Detect which cell encompasses the target text, then output its (x, y) center coordinate. 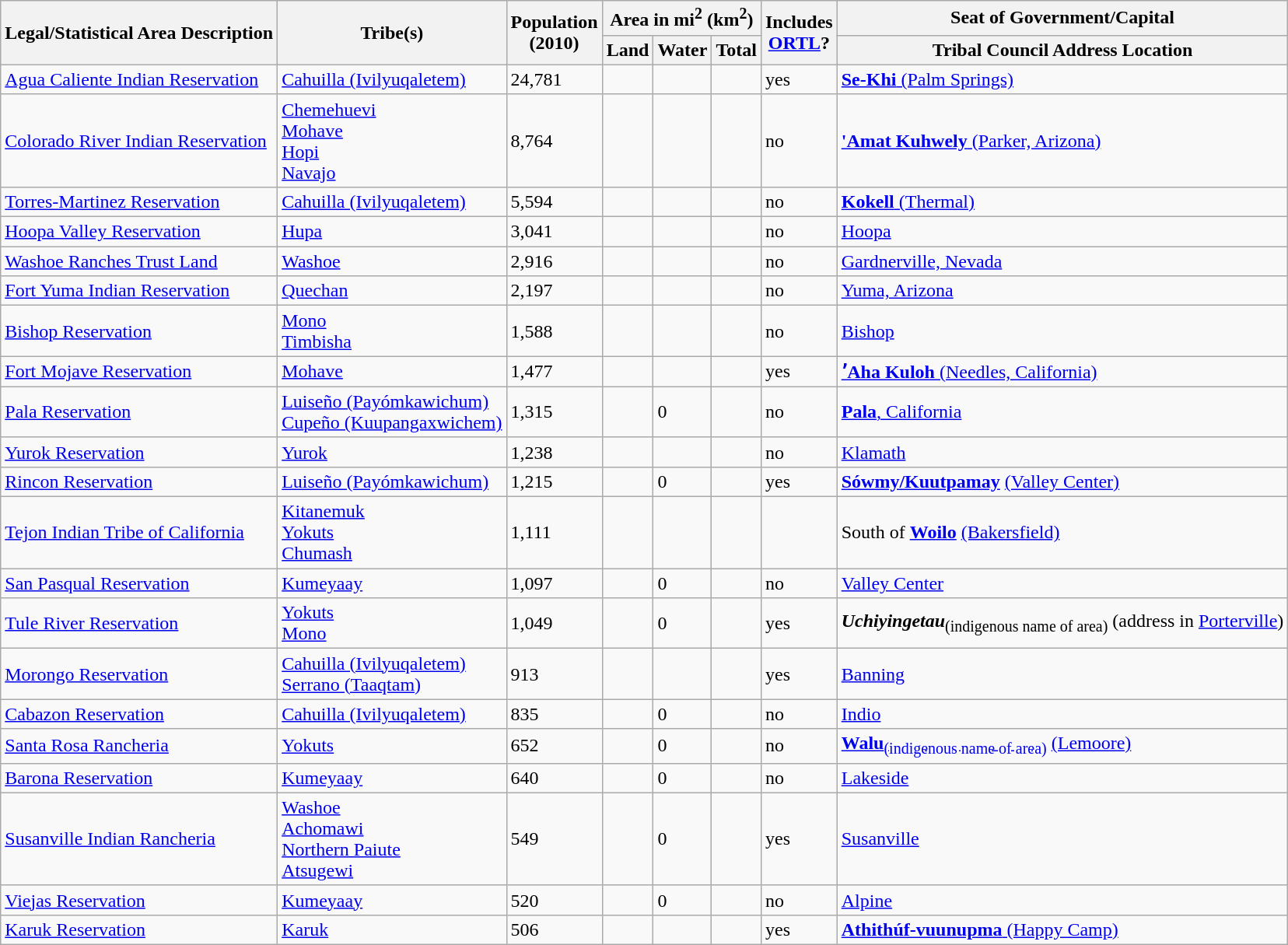
Athithúf-vuunupma (Happy Camp) (1062, 929)
549 (554, 838)
Uchiyingetau(indigenous name of area) (address in Porterville) (1062, 624)
Kokell (Thermal) (1062, 201)
835 (554, 714)
Colorado River Indian Reservation (139, 140)
Karuk (392, 929)
Population(2010) (554, 33)
652 (554, 746)
Susanville (1062, 838)
South of Woilo (Bakersfield) (1062, 533)
Santa Rosa Rancheria (139, 746)
Yurok Reservation (139, 452)
Lakeside (1062, 778)
Tribe(s) (392, 33)
1,097 (554, 583)
Mohave (392, 372)
Area in mi2 (km2) (681, 19)
Hoopa Valley Reservation (139, 232)
506 (554, 929)
1,111 (554, 533)
2,197 (554, 291)
Torres-Martinez Reservation (139, 201)
WashoeAchomawiNorthern PaiuteAtsugewi (392, 838)
IncludesORTL? (799, 33)
Se-Khi (Palm Springs) (1062, 79)
Cabazon Reservation (139, 714)
YokutsMono (392, 624)
Tribal Council Address Location (1062, 50)
KitanemukYokutsChumash (392, 533)
Legal/Statistical Area Description (139, 33)
1,238 (554, 452)
Pala Reservation (139, 412)
Tejon Indian Tribe of California (139, 533)
Indio (1062, 714)
1,477 (554, 372)
1,215 (554, 481)
Klamath (1062, 452)
Susanville Indian Rancheria (139, 838)
3,041 (554, 232)
Seat of Government/Capital (1062, 19)
Fort Mojave Reservation (139, 372)
Land (628, 50)
Bishop Reservation (139, 331)
Cahuilla (Ivilyuqaletem)Serrano (Taaqtam) (392, 674)
24,781 (554, 79)
Hupa (392, 232)
Sówmy/Kuutpamay (Valley Center) (1062, 481)
MonoTimbisha (392, 331)
Pala, California (1062, 412)
Valley Center (1062, 583)
'Amat Kuhwely (Parker, Arizona) (1062, 140)
Water (683, 50)
Washoe (392, 261)
Viejas Reservation (139, 900)
Banning (1062, 674)
Quechan (392, 291)
Luiseño (Payómkawichum) (392, 481)
Washoe Ranches Trust Land (139, 261)
2,916 (554, 261)
Fort Yuma Indian Reservation (139, 291)
Alpine (1062, 900)
Barona Reservation (139, 778)
ChemehueviMohaveHopiNavajo (392, 140)
640 (554, 778)
Total (737, 50)
Luiseño (Payómkawichum)Cupeño (Kuupangaxwichem) (392, 412)
Agua Caliente Indian Reservation (139, 79)
5,594 (554, 201)
San Pasqual Reservation (139, 583)
Yurok (392, 452)
Gardnerville, Nevada (1062, 261)
Rincon Reservation (139, 481)
8,764 (554, 140)
Morongo Reservation (139, 674)
Karuk Reservation (139, 929)
1,315 (554, 412)
ʼAha Kuloh (Needles, California) (1062, 372)
Tule River Reservation (139, 624)
1,588 (554, 331)
Hoopa (1062, 232)
Yuma, Arizona (1062, 291)
Bishop (1062, 331)
Walu(indigenous name of area) (Lemoore) (1062, 746)
1,049 (554, 624)
Yokuts (392, 746)
913 (554, 674)
520 (554, 900)
